Detect which cell encompasses the target text, then output its (X, Y) center coordinate. 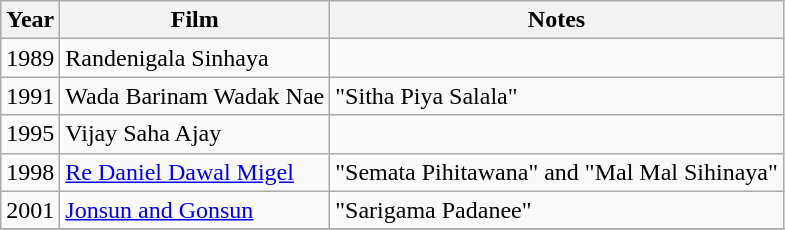
1998 (30, 172)
Year (30, 20)
2001 (30, 210)
1995 (30, 134)
Film (195, 20)
1989 (30, 58)
1991 (30, 96)
Randenigala Sinhaya (195, 58)
"Sarigama Padanee" (556, 210)
Wada Barinam Wadak Nae (195, 96)
"Sitha Piya Salala" (556, 96)
"Semata Pihitawana" and "Mal Mal Sihinaya" (556, 172)
Notes (556, 20)
Re Daniel Dawal Migel (195, 172)
Vijay Saha Ajay (195, 134)
Jonsun and Gonsun (195, 210)
